Output the [x, y] coordinate of the center of the cell containing the given text.  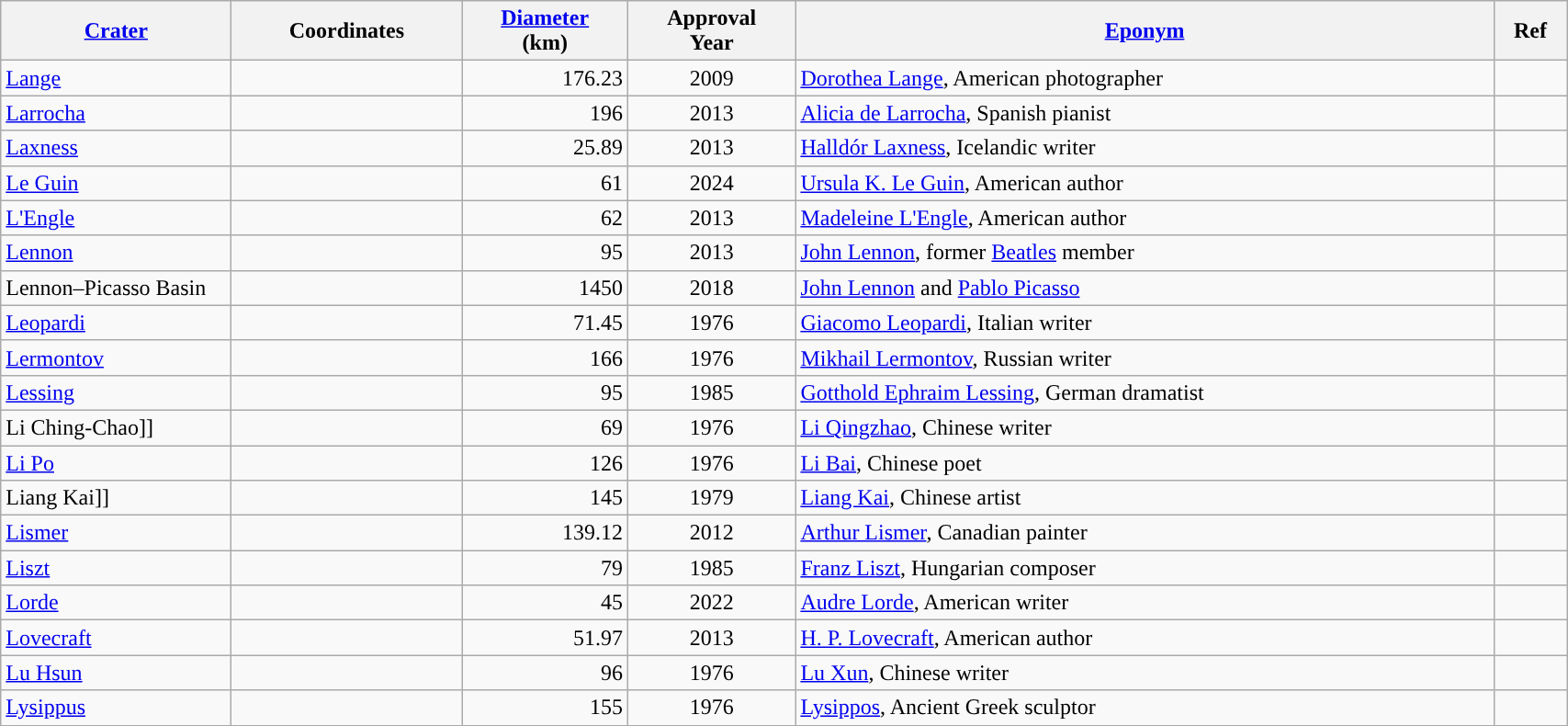
176.23 [546, 78]
1450 [546, 288]
Li Po [116, 462]
126 [546, 462]
ApprovalYear [712, 31]
Lennon [116, 253]
Diameter(km) [546, 31]
Liang Kai]] [116, 498]
Halldór Laxness, Icelandic writer [1145, 148]
Laxness [116, 148]
Lange [116, 78]
Lismer [116, 533]
H. P. Lovecraft, American author [1145, 638]
Li Bai, Chinese poet [1145, 462]
John Lennon and Pablo Picasso [1145, 288]
Liszt [116, 568]
Franz Liszt, Hungarian composer [1145, 568]
Lu Xun, Chinese writer [1145, 673]
Lu Hsun [116, 673]
2012 [712, 533]
Lorde [116, 603]
Giacomo Leopardi, Italian writer [1145, 323]
145 [546, 498]
69 [546, 427]
2024 [712, 183]
196 [546, 113]
1979 [712, 498]
Li Ching-Chao]] [116, 427]
51.97 [546, 638]
Gotthold Ephraim Lessing, German dramatist [1145, 392]
Lysippos, Ancient Greek sculptor [1145, 708]
79 [546, 568]
Crater [116, 31]
2018 [712, 288]
96 [546, 673]
139.12 [546, 533]
Larrocha [116, 113]
61 [546, 183]
Lermontov [116, 357]
45 [546, 603]
Lessing [116, 392]
25.89 [546, 148]
Madeleine L'Engle, American author [1145, 218]
Lennon–Picasso Basin [116, 288]
Audre Lorde, American writer [1145, 603]
62 [546, 218]
Coordinates [347, 31]
Ref [1530, 31]
Li Qingzhao, Chinese writer [1145, 427]
Eponym [1145, 31]
Liang Kai, Chinese artist [1145, 498]
Leopardi [116, 323]
2022 [712, 603]
166 [546, 357]
Dorothea Lange, American photographer [1145, 78]
Le Guin [116, 183]
Ursula K. Le Guin, American author [1145, 183]
Mikhail Lermontov, Russian writer [1145, 357]
Lysippus [116, 708]
2009 [712, 78]
155 [546, 708]
71.45 [546, 323]
Alicia de Larrocha, Spanish pianist [1145, 113]
John Lennon, former Beatles member [1145, 253]
Lovecraft [116, 638]
L'Engle [116, 218]
Arthur Lismer, Canadian painter [1145, 533]
